Determine the (x, y) coordinate at the center of the cell enclosing the given text.  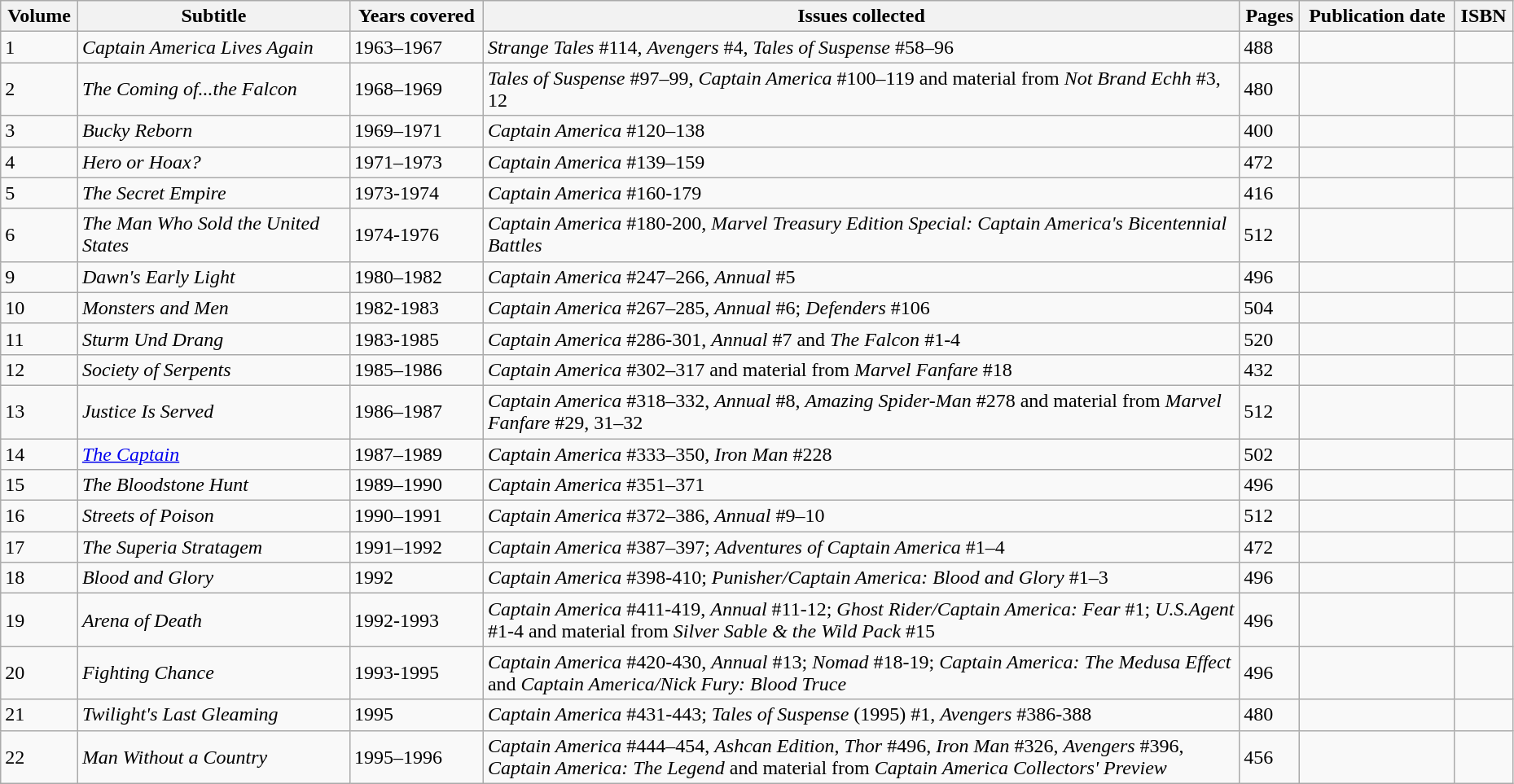
Subtitle (213, 16)
Arena of Death (213, 620)
Justice Is Served (213, 412)
Strange Tales #114, Avengers #4, Tales of Suspense #58–96 (861, 47)
1980–1982 (417, 277)
18 (39, 578)
488 (1270, 47)
Volume (39, 16)
1973-1974 (417, 193)
The Bloodstone Hunt (213, 485)
Captain America #420-430, Annual #13; Nomad #18-19; Captain America: The Medusa Effect and Captain America/Nick Fury: Blood Truce (861, 672)
4 (39, 162)
1971–1973 (417, 162)
The Coming of...the Falcon (213, 90)
Captain America #160-179 (861, 193)
12 (39, 370)
1992-1993 (417, 620)
1995–1996 (417, 757)
Captain America Lives Again (213, 47)
1990–1991 (417, 516)
The Captain (213, 453)
1993-1995 (417, 672)
19 (39, 620)
502 (1270, 453)
Tales of Suspense #97–99, Captain America #100–119 and material from Not Brand Echh #3, 12 (861, 90)
1989–1990 (417, 485)
Captain America #286-301, Annual #7 and The Falcon #1-4 (861, 339)
456 (1270, 757)
16 (39, 516)
Captain America #139–159 (861, 162)
Captain America #411-419, Annual #11-12; Ghost Rider/Captain America: Fear #1; U.S.Agent #1-4 and material from Silver Sable & the Wild Pack #15 (861, 620)
1969–1971 (417, 131)
Captain America #351–371 (861, 485)
Issues collected (861, 16)
1987–1989 (417, 453)
11 (39, 339)
1991–1992 (417, 547)
Monsters and Men (213, 308)
Captain America #398-410; Punisher/Captain America: Blood and Glory #1–3 (861, 578)
9 (39, 277)
1986–1987 (417, 412)
504 (1270, 308)
Sturm Und Drang (213, 339)
Captain America #302–317 and material from Marvel Fanfare #18 (861, 370)
15 (39, 485)
Captain America #267–285, Annual #6; Defenders #106 (861, 308)
Captain America #247–266, Annual #5 (861, 277)
Twilight's Last Gleaming (213, 715)
Captain America #372–386, Annual #9–10 (861, 516)
ISBN (1484, 16)
1968–1969 (417, 90)
Bucky Reborn (213, 131)
432 (1270, 370)
The Man Who Sold the United States (213, 234)
Dawn's Early Light (213, 277)
10 (39, 308)
The Secret Empire (213, 193)
Hero or Hoax? (213, 162)
1963–1967 (417, 47)
22 (39, 757)
Blood and Glory (213, 578)
14 (39, 453)
Fighting Chance (213, 672)
2 (39, 90)
Publication date (1377, 16)
Society of Serpents (213, 370)
1974-1976 (417, 234)
1995 (417, 715)
1 (39, 47)
400 (1270, 131)
The Superia Stratagem (213, 547)
Pages (1270, 16)
Captain America #180-200, Marvel Treasury Edition Special: Captain America's Bicentennial Battles (861, 234)
13 (39, 412)
6 (39, 234)
Captain America #318–332, Annual #8, Amazing Spider-Man #278 and material from Marvel Fanfare #29, 31–32 (861, 412)
3 (39, 131)
17 (39, 547)
Man Without a Country (213, 757)
20 (39, 672)
Captain America #333–350, Iron Man #228 (861, 453)
Captain America #120–138 (861, 131)
Captain America #431-443; Tales of Suspense (1995) #1, Avengers #386-388 (861, 715)
Streets of Poison (213, 516)
5 (39, 193)
1992 (417, 578)
1983-1985 (417, 339)
Captain America #387–397; Adventures of Captain America #1–4 (861, 547)
1985–1986 (417, 370)
520 (1270, 339)
1982-1983 (417, 308)
21 (39, 715)
Years covered (417, 16)
416 (1270, 193)
